Return the [X, Y] coordinate for the center point of the cell that contains the specified text.  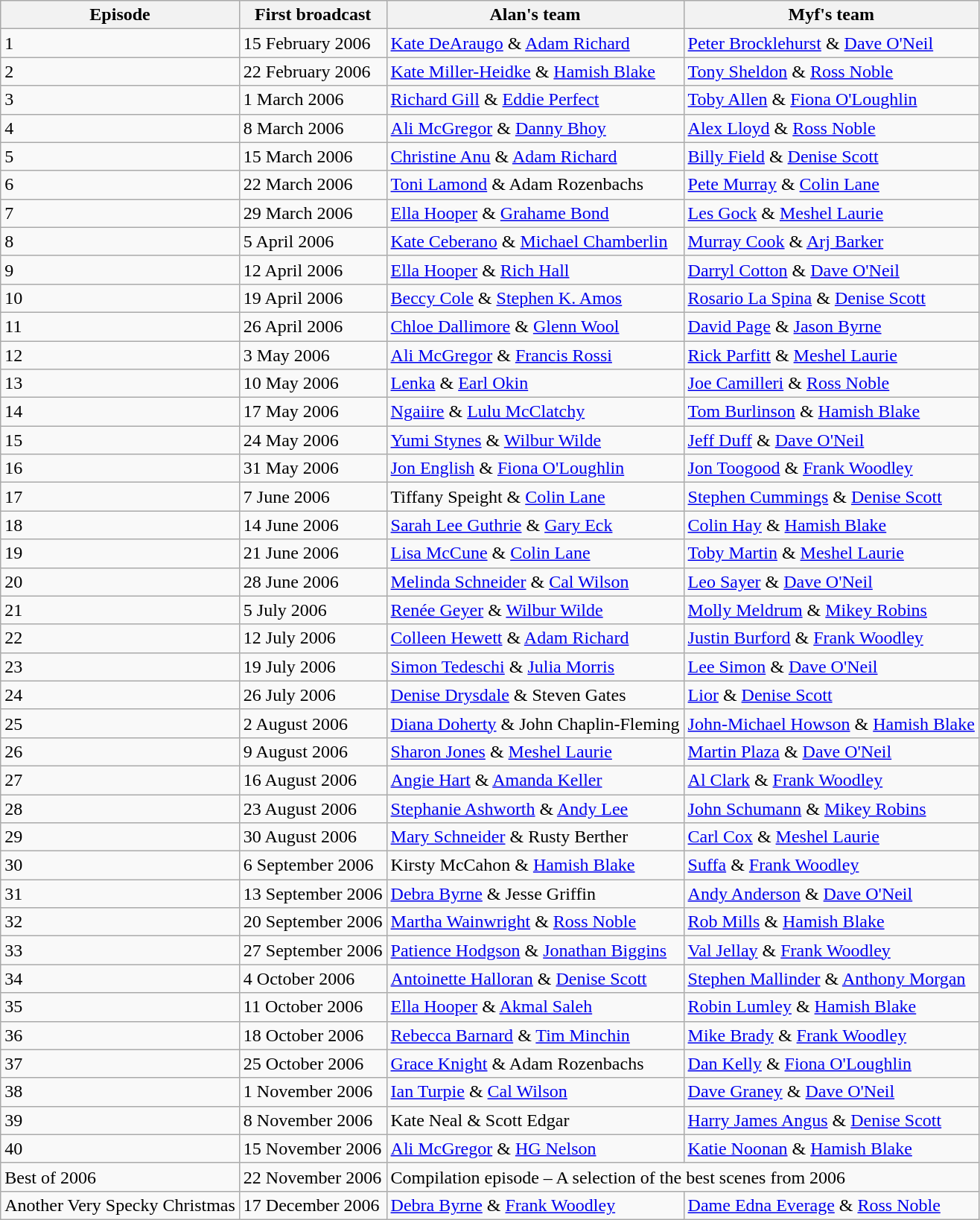
1 [121, 43]
19 July 2006 [313, 667]
12 July 2006 [313, 638]
Al Clark & Frank Woodley [831, 780]
Patience Hodgson & Jonathan Biggins [535, 950]
Colleen Hewett & Adam Richard [535, 638]
19 April 2006 [313, 298]
20 September 2006 [313, 922]
Christine Anu & Adam Richard [535, 156]
3 [121, 100]
8 November 2006 [313, 1120]
Yumi Stynes & Wilbur Wilde [535, 440]
Kate Ceberano & Michael Chamberlin [535, 241]
34 [121, 979]
Renée Geyer & Wilbur Wilde [535, 610]
Suffa & Frank Woodley [831, 865]
15 March 2006 [313, 156]
Ali McGregor & HG Nelson [535, 1148]
4 [121, 128]
Melinda Schneider & Cal Wilson [535, 582]
11 [121, 326]
23 August 2006 [313, 808]
15 November 2006 [313, 1148]
Beccy Cole & Stephen K. Amos [535, 298]
32 [121, 922]
David Page & Jason Byrne [831, 326]
21 [121, 610]
18 October 2006 [313, 1035]
Stephen Cummings & Denise Scott [831, 497]
Peter Brocklehurst & Dave O'Neil [831, 43]
21 June 2006 [313, 553]
Jon Toogood & Frank Woodley [831, 468]
Compilation episode – A selection of the best scenes from 2006 [682, 1177]
Andy Anderson & Dave O'Neil [831, 894]
14 [121, 412]
18 [121, 525]
9 August 2006 [313, 752]
Best of 2006 [121, 1177]
29 [121, 837]
Martin Plaza & Dave O'Neil [831, 752]
Colin Hay & Hamish Blake [831, 525]
Rebecca Barnard & Tim Minchin [535, 1035]
16 [121, 468]
Justin Burford & Frank Woodley [831, 638]
37 [121, 1064]
5 April 2006 [313, 241]
Murray Cook & Arj Barker [831, 241]
5 [121, 156]
Jon English & Fiona O'Loughlin [535, 468]
Denise Drysdale & Steven Gates [535, 695]
Angie Hart & Amanda Keller [535, 780]
7 June 2006 [313, 497]
Sarah Lee Guthrie & Gary Eck [535, 525]
Kate Neal & Scott Edgar [535, 1120]
Les Gock & Meshel Laurie [831, 213]
Debra Byrne & Frank Woodley [535, 1205]
22 February 2006 [313, 72]
Kate Miller-Heidke & Hamish Blake [535, 72]
40 [121, 1148]
Ella Hooper & Akmal Saleh [535, 1007]
Tiffany Speight & Colin Lane [535, 497]
Toby Allen & Fiona O'Loughlin [831, 100]
17 May 2006 [313, 412]
Kirsty McCahon & Hamish Blake [535, 865]
John-Michael Howson & Hamish Blake [831, 723]
2 August 2006 [313, 723]
Chloe Dallimore & Glenn Wool [535, 326]
Diana Doherty & John Chaplin-Fleming [535, 723]
Grace Knight & Adam Rozenbachs [535, 1064]
22 November 2006 [313, 1177]
6 September 2006 [313, 865]
Mary Schneider & Rusty Berther [535, 837]
Mike Brady & Frank Woodley [831, 1035]
8 March 2006 [313, 128]
1 November 2006 [313, 1092]
17 [121, 497]
Ali McGregor & Francis Rossi [535, 355]
31 May 2006 [313, 468]
Myf's team [831, 15]
Stephanie Ashworth & Andy Lee [535, 808]
10 [121, 298]
6 [121, 185]
39 [121, 1120]
26 [121, 752]
13 [121, 384]
38 [121, 1092]
Rob Mills & Hamish Blake [831, 922]
19 [121, 553]
25 [121, 723]
Episode [121, 15]
Ella Hooper & Rich Hall [535, 270]
33 [121, 950]
27 September 2006 [313, 950]
Leo Sayer & Dave O'Neil [831, 582]
23 [121, 667]
Tony Sheldon & Ross Noble [831, 72]
28 [121, 808]
Billy Field & Denise Scott [831, 156]
John Schumann & Mikey Robins [831, 808]
14 June 2006 [313, 525]
Sharon Jones & Meshel Laurie [535, 752]
5 July 2006 [313, 610]
Dame Edna Everage & Ross Noble [831, 1205]
Toby Martin & Meshel Laurie [831, 553]
Dan Kelly & Fiona O'Loughlin [831, 1064]
1 March 2006 [313, 100]
Rick Parfitt & Meshel Laurie [831, 355]
Lee Simon & Dave O'Neil [831, 667]
Antoinette Halloran & Denise Scott [535, 979]
12 April 2006 [313, 270]
16 August 2006 [313, 780]
Alex Lloyd & Ross Noble [831, 128]
Ella Hooper & Grahame Bond [535, 213]
Ian Turpie & Cal Wilson [535, 1092]
First broadcast [313, 15]
2 [121, 72]
Kate DeAraugo & Adam Richard [535, 43]
8 [121, 241]
26 July 2006 [313, 695]
Simon Tedeschi & Julia Morris [535, 667]
Darryl Cotton & Dave O'Neil [831, 270]
30 August 2006 [313, 837]
Tom Burlinson & Hamish Blake [831, 412]
Katie Noonan & Hamish Blake [831, 1148]
3 May 2006 [313, 355]
Dave Graney & Dave O'Neil [831, 1092]
Alan's team [535, 15]
31 [121, 894]
28 June 2006 [313, 582]
10 May 2006 [313, 384]
30 [121, 865]
Molly Meldrum & Mikey Robins [831, 610]
36 [121, 1035]
29 March 2006 [313, 213]
Lior & Denise Scott [831, 695]
22 [121, 638]
Rosario La Spina & Denise Scott [831, 298]
Martha Wainwright & Ross Noble [535, 922]
Ngaiire & Lulu McClatchy [535, 412]
24 May 2006 [313, 440]
4 October 2006 [313, 979]
25 October 2006 [313, 1064]
13 September 2006 [313, 894]
15 [121, 440]
7 [121, 213]
17 December 2006 [313, 1205]
27 [121, 780]
11 October 2006 [313, 1007]
24 [121, 695]
15 February 2006 [313, 43]
Jeff Duff & Dave O'Neil [831, 440]
Lenka & Earl Okin [535, 384]
Debra Byrne & Jesse Griffin [535, 894]
Carl Cox & Meshel Laurie [831, 837]
26 April 2006 [313, 326]
35 [121, 1007]
Another Very Specky Christmas [121, 1205]
Harry James Angus & Denise Scott [831, 1120]
Pete Murray & Colin Lane [831, 185]
Val Jellay & Frank Woodley [831, 950]
Stephen Mallinder & Anthony Morgan [831, 979]
9 [121, 270]
12 [121, 355]
Joe Camilleri & Ross Noble [831, 384]
Lisa McCune & Colin Lane [535, 553]
Richard Gill & Eddie Perfect [535, 100]
Toni Lamond & Adam Rozenbachs [535, 185]
Ali McGregor & Danny Bhoy [535, 128]
20 [121, 582]
Robin Lumley & Hamish Blake [831, 1007]
22 March 2006 [313, 185]
